Extract the (X, Y) coordinate from the center of the cell holding the provided text.  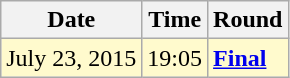
19:05 (175, 58)
July 23, 2015 (72, 58)
Final (248, 58)
Time (175, 20)
Date (72, 20)
Round (248, 20)
